Extract the [X, Y] coordinate from the center of the cell holding the provided text.  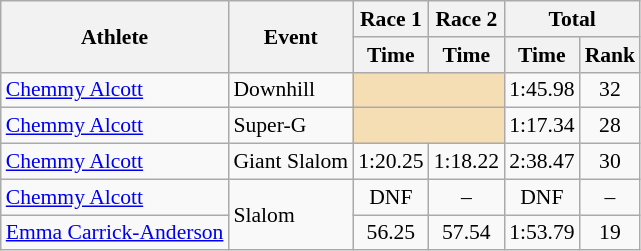
57.54 [466, 233]
28 [610, 126]
Giant Slalom [290, 162]
Race 2 [466, 19]
2:38.47 [542, 162]
30 [610, 162]
Total [572, 19]
Race 1 [390, 19]
Downhill [290, 90]
1:45.98 [542, 90]
Super-G [290, 126]
Event [290, 36]
1:18.22 [466, 162]
Rank [610, 55]
1:17.34 [542, 126]
1:20.25 [390, 162]
1:53.79 [542, 233]
32 [610, 90]
Slalom [290, 214]
Emma Carrick-Anderson [115, 233]
56.25 [390, 233]
Athlete [115, 36]
19 [610, 233]
